Extract the (x, y) coordinate from the center of the cell holding the provided text.  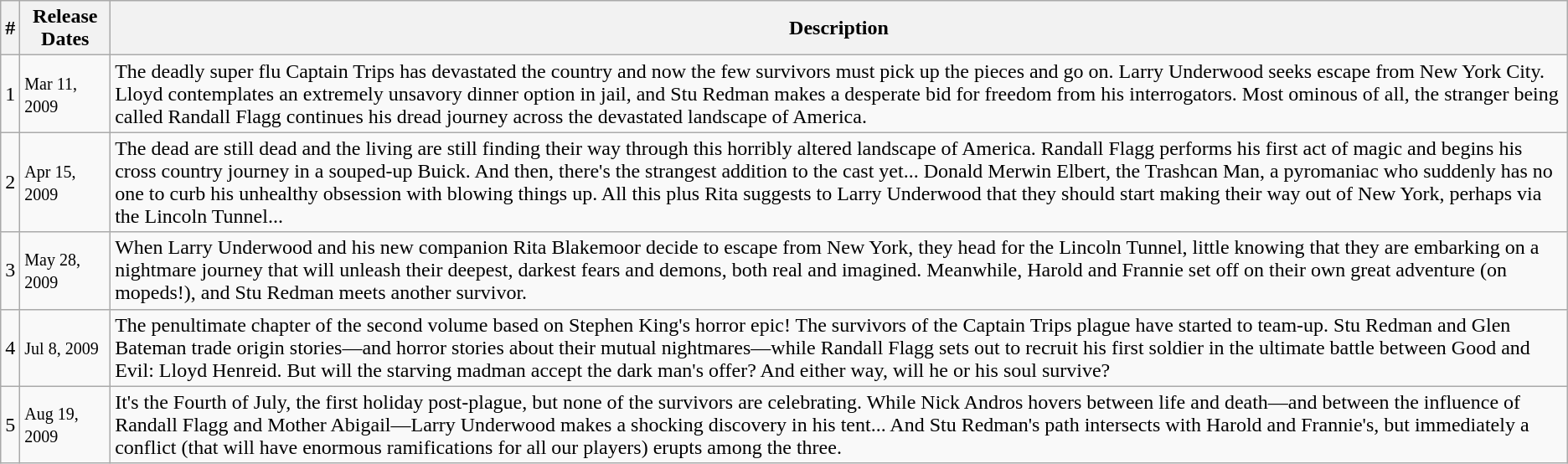
4 (10, 348)
Aug 19, 2009 (65, 425)
# (10, 28)
1 (10, 94)
Apr 15, 2009 (65, 183)
2 (10, 183)
Mar 11, 2009 (65, 94)
Release Dates (65, 28)
May 28, 2009 (65, 271)
Jul 8, 2009 (65, 348)
Description (839, 28)
3 (10, 271)
5 (10, 425)
